Determine the (x, y) coordinate at the center of the cell enclosing the given text.  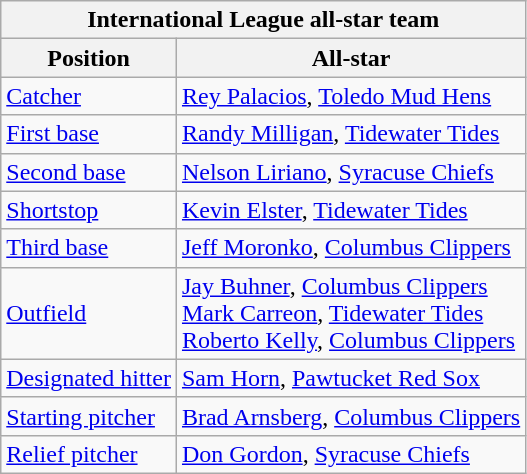
Designated hitter (89, 378)
Catcher (89, 96)
First base (89, 134)
Don Gordon, Syracuse Chiefs (350, 454)
Nelson Liriano, Syracuse Chiefs (350, 172)
Brad Arnsberg, Columbus Clippers (350, 416)
Relief pitcher (89, 454)
All-star (350, 58)
Jeff Moronko, Columbus Clippers (350, 248)
Sam Horn, Pawtucket Red Sox (350, 378)
Starting pitcher (89, 416)
Third base (89, 248)
Position (89, 58)
Randy Milligan, Tidewater Tides (350, 134)
Kevin Elster, Tidewater Tides (350, 210)
Jay Buhner, Columbus Clippers Mark Carreon, Tidewater Tides Roberto Kelly, Columbus Clippers (350, 313)
International League all-star team (264, 20)
Shortstop (89, 210)
Outfield (89, 313)
Rey Palacios, Toledo Mud Hens (350, 96)
Second base (89, 172)
